Output the [x, y] coordinate of the center of the cell containing the given text.  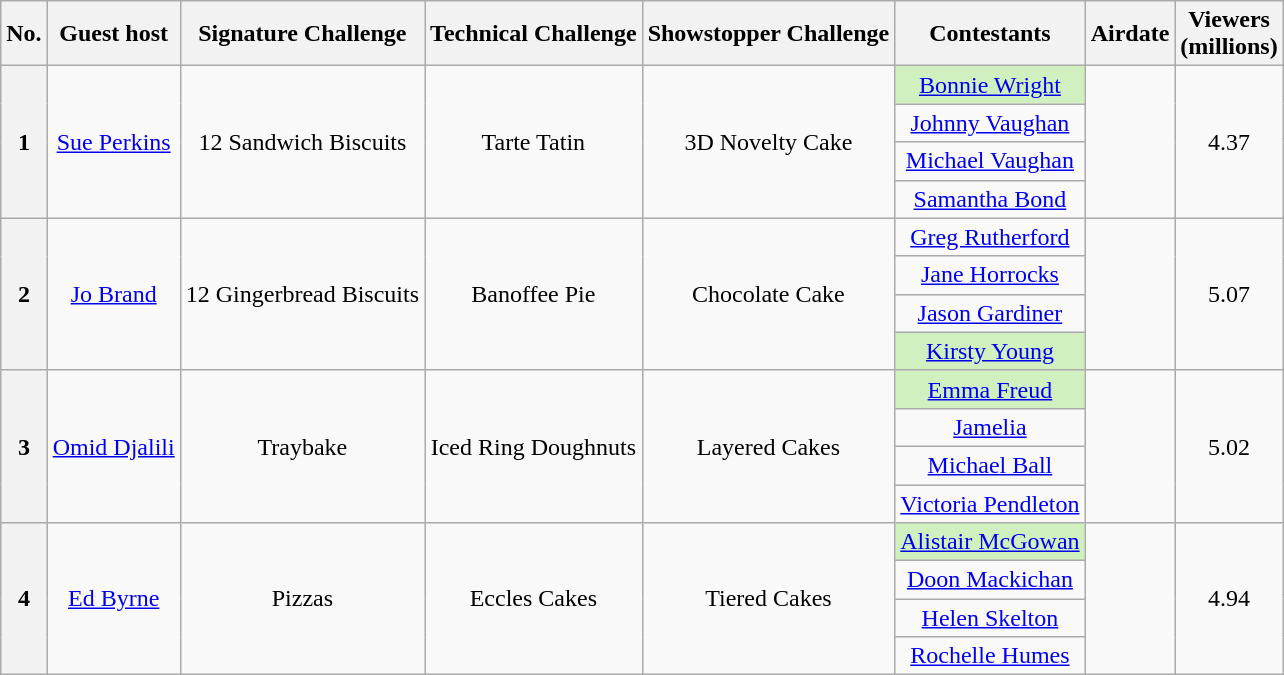
Jo Brand [114, 294]
Showstopper Challenge [768, 34]
3 [24, 446]
Ed Byrne [114, 599]
Kirsty Young [990, 351]
3D Novelty Cake [768, 142]
Michael Vaughan [990, 161]
12 Gingerbread Biscuits [302, 294]
4.94 [1229, 599]
Viewers(millions) [1229, 34]
Tarte Tatin [534, 142]
1 [24, 142]
Jamelia [990, 427]
Emma Freud [990, 389]
Sue Perkins [114, 142]
Greg Rutherford [990, 237]
Samantha Bond [990, 199]
Traybake [302, 446]
5.02 [1229, 446]
Helen Skelton [990, 618]
Contestants [990, 34]
Tiered Cakes [768, 599]
Michael Ball [990, 465]
Jason Gardiner [990, 313]
Banoffee Pie [534, 294]
Signature Challenge [302, 34]
Doon Mackichan [990, 580]
Guest host [114, 34]
Alistair McGowan [990, 542]
4.37 [1229, 142]
Bonnie Wright [990, 85]
Airdate [1130, 34]
Omid Djalili [114, 446]
Victoria Pendleton [990, 503]
Johnny Vaughan [990, 123]
Pizzas [302, 599]
Layered Cakes [768, 446]
12 Sandwich Biscuits [302, 142]
Rochelle Humes [990, 656]
5.07 [1229, 294]
2 [24, 294]
Technical Challenge [534, 34]
No. [24, 34]
4 [24, 599]
Eccles Cakes [534, 599]
Chocolate Cake [768, 294]
Jane Horrocks [990, 275]
Iced Ring Doughnuts [534, 446]
